Detect which cell encompasses the target text, then output its (x, y) center coordinate. 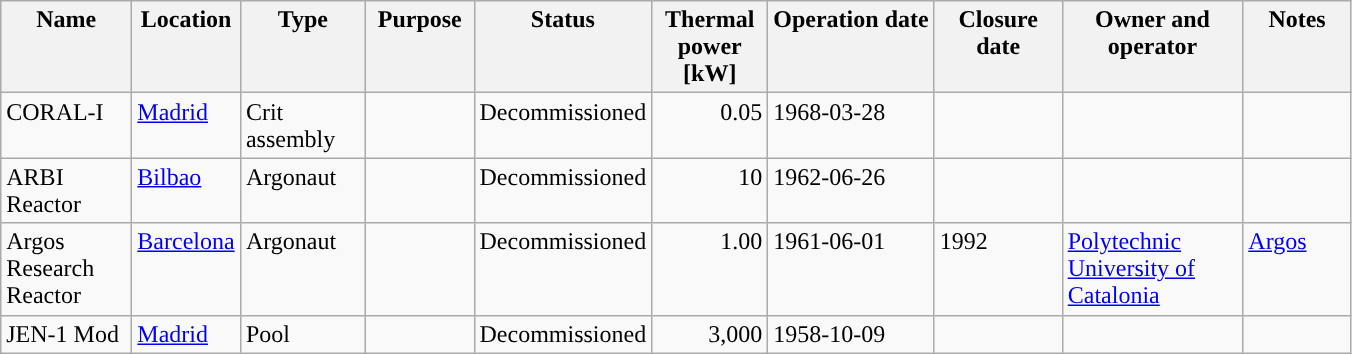
Location (186, 47)
Bilbao (186, 190)
Closure date (998, 47)
ARBI Reactor (66, 190)
0.05 (710, 126)
Pool (302, 334)
Argos (1298, 269)
1992 (998, 269)
1968-03-28 (851, 126)
Barcelona (186, 269)
1961-06-01 (851, 269)
Thermal power [kW] (710, 47)
3,000 (710, 334)
Name (66, 47)
1.00 (710, 269)
CORAL-I (66, 126)
Polytechnic University of Catalonia (1152, 269)
1958-10-09 (851, 334)
Owner and operator (1152, 47)
Notes (1298, 47)
Operation date (851, 47)
JEN-1 Mod (66, 334)
Argos Research Reactor (66, 269)
Purpose (420, 47)
Type (302, 47)
Crit assembly (302, 126)
1962-06-26 (851, 190)
Status (563, 47)
10 (710, 190)
